Provide the (X, Y) coordinate of the cell's center where the given text is located.  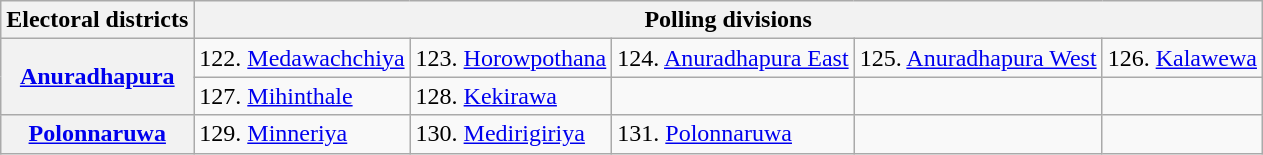
128. Kekirawa (511, 96)
129. Minneriya (302, 134)
124. Anuradhapura East (733, 58)
123. Horowpothana (511, 58)
131. Polonnaruwa (733, 134)
122. Medawachchiya (302, 58)
127. Mihinthale (302, 96)
126. Kalawewa (1182, 58)
Polling divisions (728, 20)
Polonnaruwa (98, 134)
125. Anuradhapura West (978, 58)
Electoral districts (98, 20)
130. Medirigiriya (511, 134)
Anuradhapura (98, 77)
